Search for the cell housing the specified text and yield its (x, y) center coordinate. 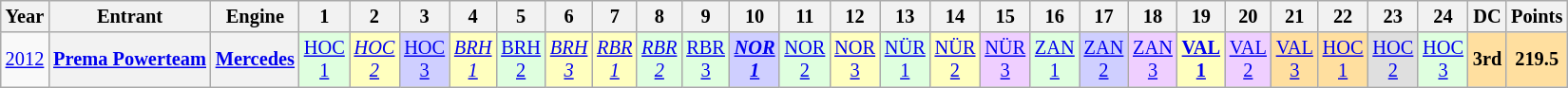
15 (1005, 16)
DC (1487, 16)
23 (1393, 16)
NÜR1 (905, 60)
NOR1 (755, 60)
NOR2 (804, 60)
Points (1537, 16)
VAL2 (1249, 60)
3rd (1487, 60)
11 (804, 16)
22 (1344, 16)
BRH1 (473, 60)
3 (424, 16)
NÜR2 (956, 60)
VAL3 (1294, 60)
Mercedes (255, 60)
2 (374, 16)
24 (1443, 16)
20 (1249, 16)
21 (1294, 16)
RBR1 (614, 60)
7 (614, 16)
12 (855, 16)
Entrant (129, 16)
2012 (25, 60)
NÜR3 (1005, 60)
6 (568, 16)
RBR2 (660, 60)
16 (1055, 16)
8 (660, 16)
14 (956, 16)
17 (1104, 16)
4 (473, 16)
5 (521, 16)
19 (1201, 16)
18 (1153, 16)
13 (905, 16)
ZAN3 (1153, 60)
Year (25, 16)
BRH3 (568, 60)
VAL1 (1201, 60)
219.5 (1537, 60)
ZAN2 (1104, 60)
Prema Powerteam (129, 60)
RBR3 (705, 60)
NOR3 (855, 60)
ZAN1 (1055, 60)
9 (705, 16)
1 (325, 16)
10 (755, 16)
Engine (255, 16)
BRH2 (521, 60)
